Output the [X, Y] coordinate of the center of the cell containing the given text.  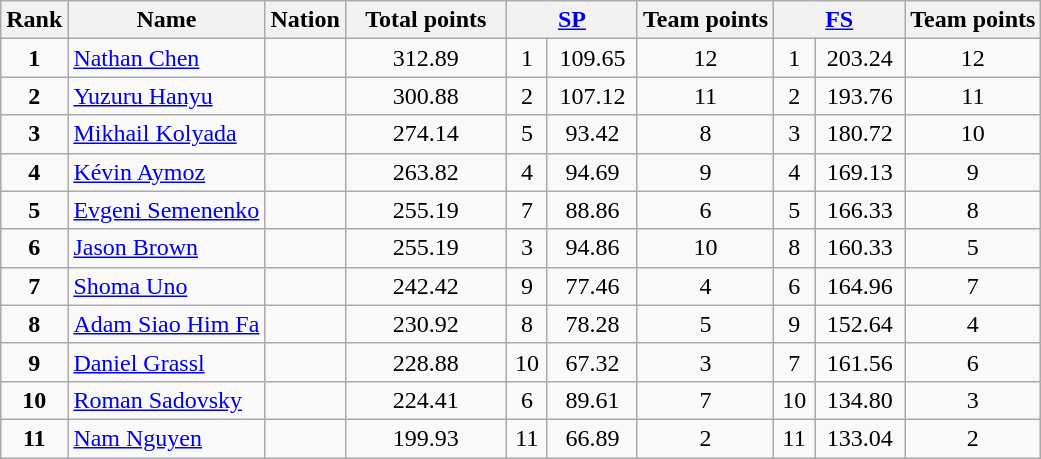
94.69 [592, 172]
160.33 [860, 248]
Kévin Aymoz [166, 172]
77.46 [592, 286]
Shoma Uno [166, 286]
274.14 [426, 134]
107.12 [592, 96]
312.89 [426, 58]
Jason Brown [166, 248]
164.96 [860, 286]
161.56 [860, 362]
Nathan Chen [166, 58]
Yuzuru Hanyu [166, 96]
Rank [34, 20]
Evgeni Semenenko [166, 210]
Name [166, 20]
263.82 [426, 172]
Roman Sadovsky [166, 400]
152.64 [860, 324]
109.65 [592, 58]
133.04 [860, 438]
230.92 [426, 324]
180.72 [860, 134]
Daniel Grassl [166, 362]
Nam Nguyen [166, 438]
228.88 [426, 362]
94.86 [592, 248]
166.33 [860, 210]
SP [572, 20]
88.86 [592, 210]
93.42 [592, 134]
199.93 [426, 438]
134.80 [860, 400]
203.24 [860, 58]
Total points [426, 20]
169.13 [860, 172]
89.61 [592, 400]
FS [840, 20]
Mikhail Kolyada [166, 134]
193.76 [860, 96]
Nation [305, 20]
67.32 [592, 362]
66.89 [592, 438]
224.41 [426, 400]
242.42 [426, 286]
300.88 [426, 96]
Adam Siao Him Fa [166, 324]
78.28 [592, 324]
